Return [x, y] of the center of cell containing provided text 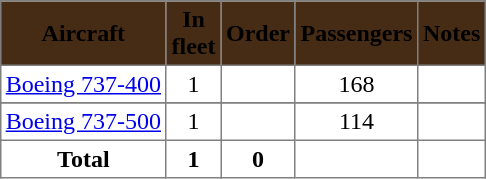
Order [258, 33]
Notes [452, 33]
0 [258, 159]
Boeing 737-500 [83, 122]
168 [356, 84]
Passengers [356, 33]
In fleet [193, 33]
114 [356, 122]
Total [83, 159]
Aircraft [83, 33]
Boeing 737-400 [83, 84]
